For the text-containing cell, return its midpoint in (x, y) coordinate format. 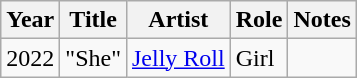
Role (259, 20)
Notes (322, 20)
2022 (30, 58)
Artist (178, 20)
Jelly Roll (178, 58)
Girl (259, 58)
Title (94, 20)
Year (30, 20)
"She" (94, 58)
